Return [X, Y] of the center of cell containing provided text 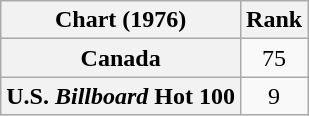
U.S. Billboard Hot 100 [121, 96]
Chart (1976) [121, 20]
75 [274, 58]
Canada [121, 58]
9 [274, 96]
Rank [274, 20]
